Detect which cell encompasses the target text, then output its [x, y] center coordinate. 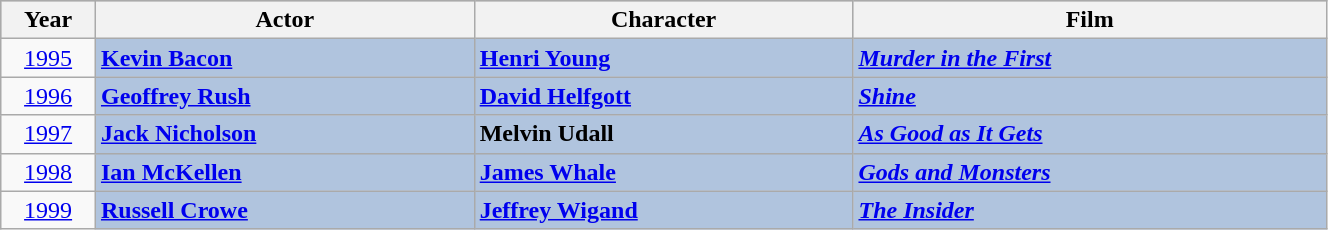
Henri Young [664, 58]
Character [664, 20]
Jack Nicholson [284, 134]
Year [48, 20]
Geoffrey Rush [284, 96]
Gods and Monsters [1090, 172]
David Helfgott [664, 96]
Actor [284, 20]
1998 [48, 172]
1995 [48, 58]
1997 [48, 134]
1999 [48, 210]
Murder in the First [1090, 58]
James Whale [664, 172]
Melvin Udall [664, 134]
The Insider [1090, 210]
Film [1090, 20]
Russell Crowe [284, 210]
Jeffrey Wigand [664, 210]
As Good as It Gets [1090, 134]
Ian McKellen [284, 172]
1996 [48, 96]
Shine [1090, 96]
Kevin Bacon [284, 58]
